Identify which cell holds the provided text, then report its (x, y) central coordinate. 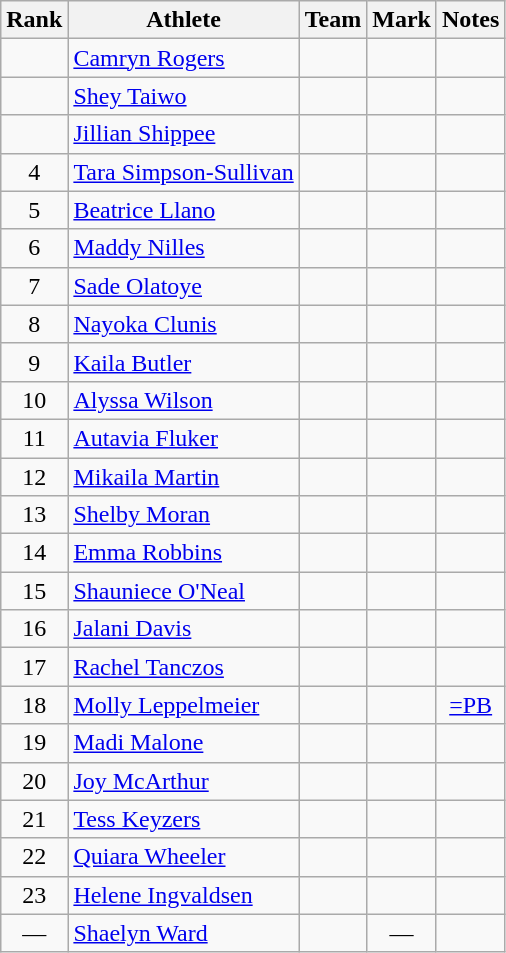
Tess Keyzers (184, 819)
=PB (470, 705)
Autavia Fluker (184, 438)
8 (34, 324)
Shelby Moran (184, 515)
10 (34, 400)
Shaelyn Ward (184, 933)
12 (34, 477)
Mark (402, 20)
14 (34, 553)
Maddy Nilles (184, 248)
23 (34, 895)
9 (34, 362)
21 (34, 819)
5 (34, 210)
19 (34, 743)
Rank (34, 20)
Molly Leppelmeier (184, 705)
6 (34, 248)
Team (333, 20)
Emma Robbins (184, 553)
Beatrice Llano (184, 210)
7 (34, 286)
Nayoka Clunis (184, 324)
Jalani Davis (184, 629)
Rachel Tanczos (184, 667)
16 (34, 629)
17 (34, 667)
20 (34, 781)
Madi Malone (184, 743)
Tara Simpson-Sullivan (184, 172)
4 (34, 172)
Alyssa Wilson (184, 400)
Sade Olatoye (184, 286)
18 (34, 705)
Mikaila Martin (184, 477)
13 (34, 515)
Shauniece O'Neal (184, 591)
Camryn Rogers (184, 58)
11 (34, 438)
Athlete (184, 20)
Shey Taiwo (184, 96)
Notes (470, 20)
Jillian Shippee (184, 134)
22 (34, 857)
Quiara Wheeler (184, 857)
Helene Ingvaldsen (184, 895)
Kaila Butler (184, 362)
Joy McArthur (184, 781)
15 (34, 591)
